From the cell containing the given text, extract its center point as [X, Y] coordinate. 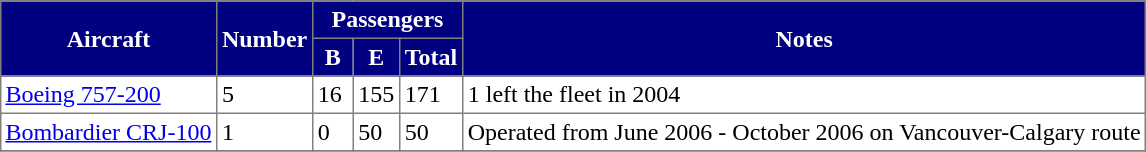
Total [430, 57]
1 [265, 132]
E [376, 57]
0 [332, 132]
5 [265, 95]
Number [265, 38]
171 [430, 95]
B [332, 57]
1 left the fleet in 2004 [804, 95]
Operated from June 2006 - October 2006 on Vancouver-Calgary route [804, 132]
Notes [804, 38]
155 [376, 95]
16 [332, 95]
Bombardier CRJ-100 [108, 132]
Aircraft [108, 38]
Boeing 757-200 [108, 95]
Passengers [387, 20]
